Extract the (X, Y) coordinate from the center of the cell holding the provided text.  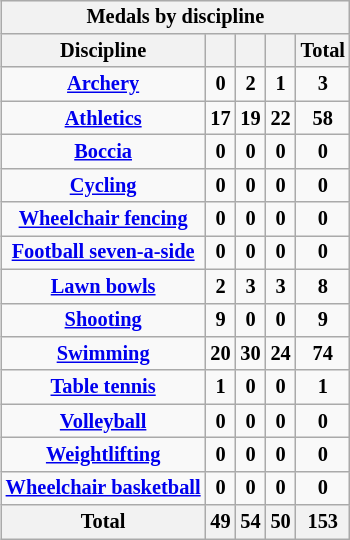
30 (251, 354)
Shooting (104, 320)
Football seven-a-side (104, 253)
19 (251, 118)
20 (220, 354)
Cycling (104, 185)
17 (220, 118)
8 (323, 286)
Volleyball (104, 421)
153 (323, 522)
Table tennis (104, 387)
22 (281, 118)
24 (281, 354)
74 (323, 354)
Boccia (104, 152)
Athletics (104, 118)
Wheelchair fencing (104, 219)
50 (281, 522)
Wheelchair basketball (104, 488)
Weightlifting (104, 455)
Swimming (104, 354)
Lawn bowls (104, 286)
49 (220, 522)
Archery (104, 84)
58 (323, 118)
Medals by discipline (176, 17)
Discipline (104, 51)
54 (251, 522)
